Extract the (X, Y) coordinate from the center of the cell holding the provided text.  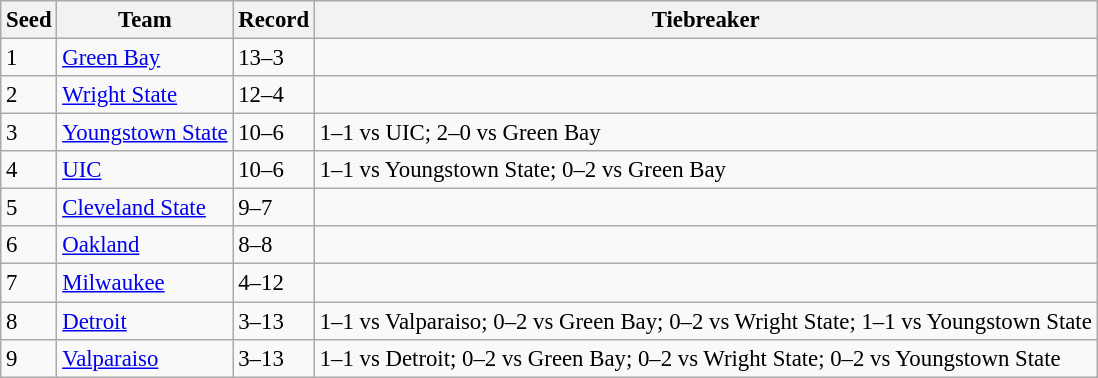
2 (29, 95)
Detroit (145, 321)
5 (29, 208)
Tiebreaker (706, 20)
Cleveland State (145, 208)
Milwaukee (145, 283)
8 (29, 321)
1 (29, 58)
Seed (29, 20)
8–8 (274, 245)
9–7 (274, 208)
12–4 (274, 95)
1–1 vs Valparaiso; 0–2 vs Green Bay; 0–2 vs Wright State; 1–1 vs Youngstown State (706, 321)
13–3 (274, 58)
Youngstown State (145, 133)
6 (29, 245)
UIC (145, 170)
Green Bay (145, 58)
9 (29, 358)
Oakland (145, 245)
4 (29, 170)
Record (274, 20)
1–1 vs Detroit; 0–2 vs Green Bay; 0–2 vs Wright State; 0–2 vs Youngstown State (706, 358)
4–12 (274, 283)
Wright State (145, 95)
Valparaiso (145, 358)
Team (145, 20)
1–1 vs UIC; 2–0 vs Green Bay (706, 133)
3 (29, 133)
1–1 vs Youngstown State; 0–2 vs Green Bay (706, 170)
7 (29, 283)
